Scan for the cell matching the given text and deliver its [X, Y] coordinate at center. 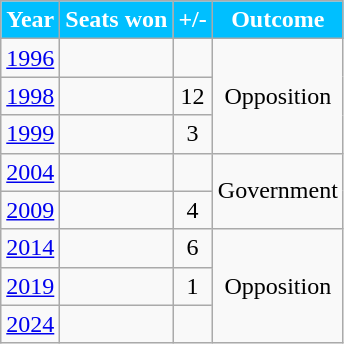
2024 [30, 324]
1996 [30, 58]
1 [192, 286]
Government [278, 191]
6 [192, 248]
2009 [30, 210]
2004 [30, 172]
2019 [30, 286]
Outcome [278, 20]
12 [192, 96]
Year [30, 20]
4 [192, 210]
1998 [30, 96]
2014 [30, 248]
+/- [192, 20]
Seats won [116, 20]
1999 [30, 134]
3 [192, 134]
